Capture the cell that displays the provided text and extract its (X, Y) central coordinate. 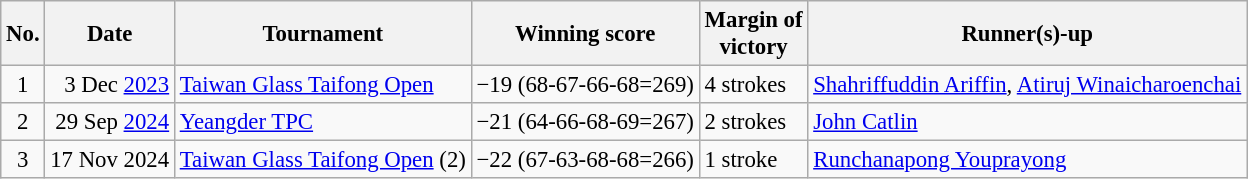
John Catlin (1028, 122)
3 Dec 2023 (110, 85)
4 strokes (754, 85)
Runchanapong Youprayong (1028, 160)
−22 (67-63-68-68=266) (585, 160)
Yeangder TPC (322, 122)
Shahriffuddin Ariffin, Atiruj Winaicharoenchai (1028, 85)
Taiwan Glass Taifong Open (2) (322, 160)
Runner(s)-up (1028, 34)
1 stroke (754, 160)
17 Nov 2024 (110, 160)
Winning score (585, 34)
2 strokes (754, 122)
−19 (68-67-66-68=269) (585, 85)
Tournament (322, 34)
1 (23, 85)
Date (110, 34)
29 Sep 2024 (110, 122)
3 (23, 160)
Taiwan Glass Taifong Open (322, 85)
No. (23, 34)
Margin ofvictory (754, 34)
−21 (64-66-68-69=267) (585, 122)
2 (23, 122)
